Extract the [x, y] coordinate from the center of the cell holding the provided text.  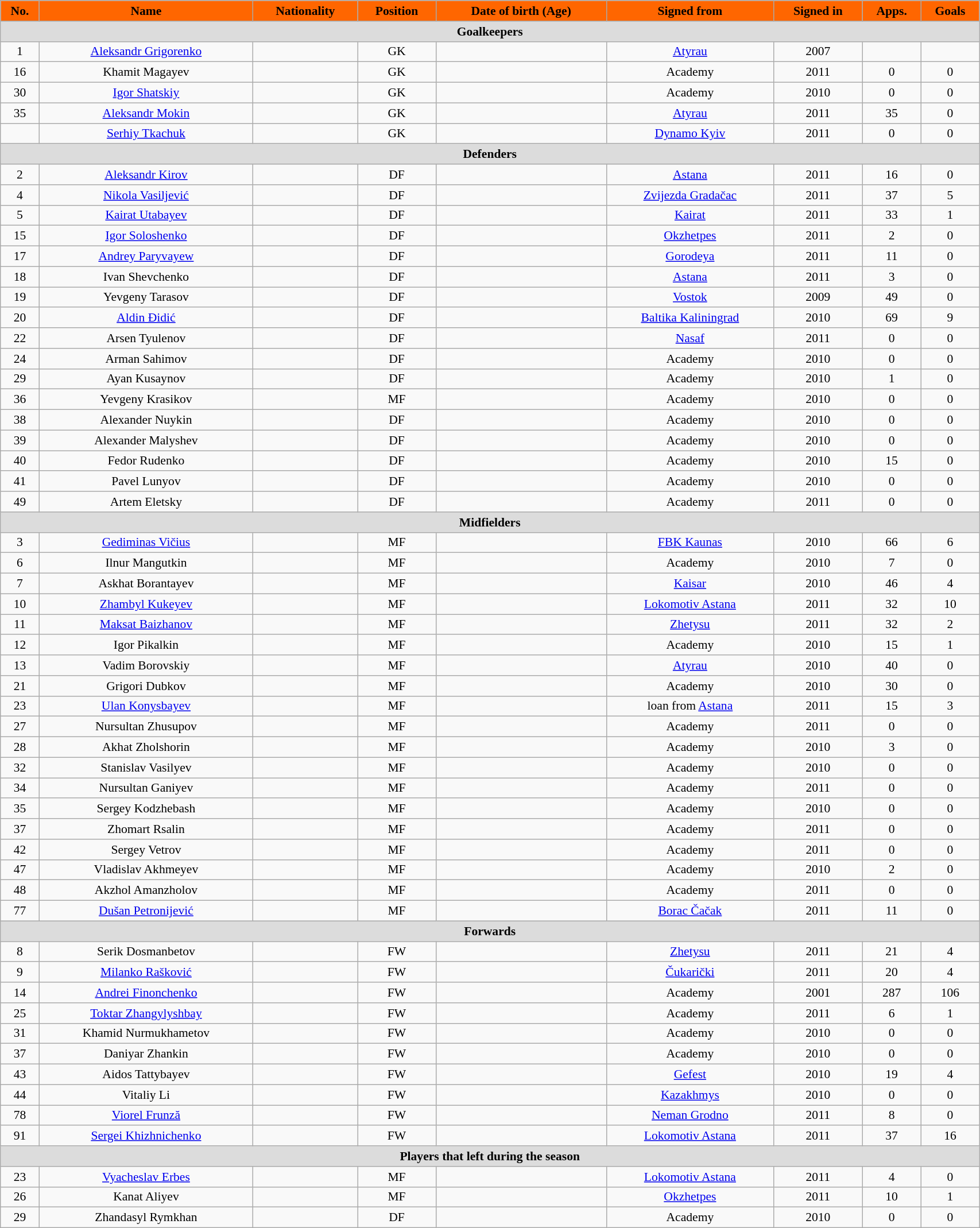
Khamit Magayev [146, 72]
Artem Eletsky [146, 502]
36 [20, 400]
Kazakhmys [690, 1095]
12 [20, 645]
Yevgeny Tarasov [146, 297]
46 [892, 584]
Arsen Tyulenov [146, 338]
14 [20, 993]
Forwards [490, 931]
Neman Grodno [690, 1115]
Zhomart Rsalin [146, 829]
31 [20, 1033]
26 [20, 1197]
Kanat Aliyev [146, 1197]
Nursultan Ganiyev [146, 788]
Fedor Rudenko [146, 461]
Gediminas Vičius [146, 543]
Andrei Finonchenko [146, 993]
Aleksandr Grigorenko [146, 52]
43 [20, 1075]
Players that left during the season [490, 1156]
Arman Sahimov [146, 359]
Zhandasyl Rymkhan [146, 1218]
Viorel Frunză [146, 1115]
Baltika Kaliningrad [690, 318]
Pavel Lunyov [146, 482]
Serhiy Tkachuk [146, 134]
Sergei Khizhnichenko [146, 1136]
Vitaliy Li [146, 1095]
17 [20, 257]
Akzhol Amanzholov [146, 890]
Vostok [690, 297]
25 [20, 1013]
Igor Pikalkin [146, 645]
Zhambyl Kukeyev [146, 604]
Čukarički [690, 973]
91 [20, 1136]
Midfielders [490, 522]
FBK Kaunas [690, 543]
2007 [818, 52]
Nursultan Zhusupov [146, 727]
39 [20, 440]
Date of birth (Age) [521, 11]
Akhat Zholshorin [146, 747]
Igor Shatskiy [146, 93]
Ayan Kusaynov [146, 379]
287 [892, 993]
Aleksandr Kirov [146, 175]
Nationality [305, 11]
Nikola Vasiljević [146, 195]
Apps. [892, 11]
28 [20, 747]
Goalkeepers [490, 32]
48 [20, 890]
Yevgeny Krasikov [146, 400]
2009 [818, 297]
22 [20, 338]
Stanislav Vasilyev [146, 768]
Position [397, 11]
Igor Soloshenko [146, 236]
Dušan Petronijević [146, 911]
27 [20, 727]
66 [892, 543]
Signed from [690, 11]
No. [20, 11]
Alexander Malyshev [146, 440]
42 [20, 850]
Aldin Đidić [146, 318]
Borac Čačak [690, 911]
69 [892, 318]
18 [20, 277]
47 [20, 870]
33 [892, 215]
Alexander Nuykin [146, 420]
24 [20, 359]
41 [20, 482]
Kairat Utabayev [146, 215]
44 [20, 1095]
Defenders [490, 154]
Zvijezda Gradačac [690, 195]
Kaisar [690, 584]
Aleksandr Mokin [146, 113]
Andrey Paryvayew [146, 257]
Name [146, 11]
38 [20, 420]
Ulan Konysbayev [146, 706]
loan from Astana [690, 706]
Sergey Kodzhebash [146, 809]
Ivan Shevchenko [146, 277]
13 [20, 665]
Askhat Borantayev [146, 584]
Ilnur Mangutkin [146, 563]
Milanko Rašković [146, 973]
Kairat [690, 215]
Maksat Baizhanov [146, 625]
Vyacheslav Erbes [146, 1177]
Gefest [690, 1075]
Goals [950, 11]
34 [20, 788]
Sergey Vetrov [146, 850]
Dynamo Kyiv [690, 134]
77 [20, 911]
Khamid Nurmukhametov [146, 1033]
Vladislav Akhmeyev [146, 870]
Toktar Zhangylyshbay [146, 1013]
Nasaf [690, 338]
Vadim Borovskiy [146, 665]
Serik Dosmanbetov [146, 952]
Gorodeya [690, 257]
78 [20, 1115]
Aidos Tattybayev [146, 1075]
Signed in [818, 11]
Daniyar Zhankin [146, 1054]
Grigori Dubkov [146, 686]
106 [950, 993]
2001 [818, 993]
